Return (X, Y) of the center of cell containing provided text 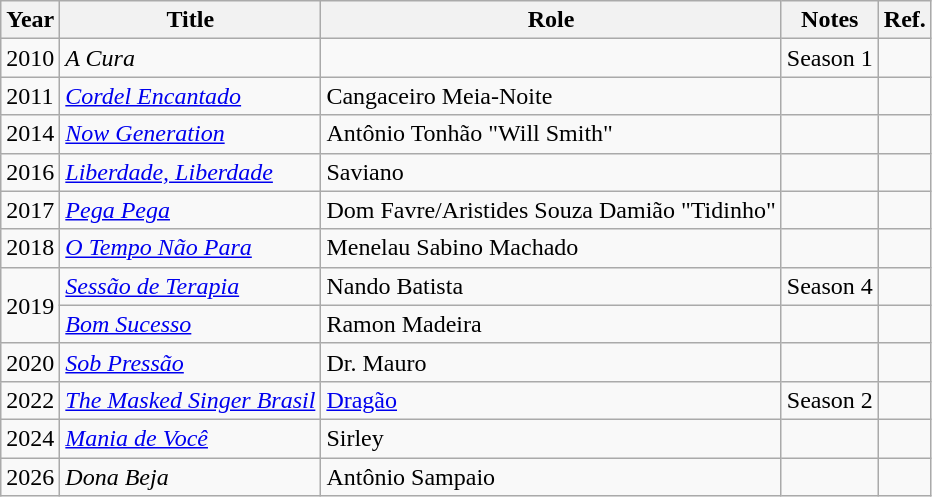
Cangaceiro Meia-Noite (551, 96)
2024 (30, 438)
Dragão (551, 400)
2020 (30, 362)
Sessão de Terapia (190, 286)
Title (190, 20)
2010 (30, 58)
Year (30, 20)
Antônio Tonhão "Will Smith" (551, 134)
A Cura (190, 58)
Role (551, 20)
Ramon Madeira (551, 324)
Dr. Mauro (551, 362)
2019 (30, 305)
Saviano (551, 172)
Dom Favre/Aristides Souza Damião "Tidinho" (551, 210)
Sirley (551, 438)
Pega Pega (190, 210)
2011 (30, 96)
2022 (30, 400)
2016 (30, 172)
Cordel Encantado (190, 96)
Season 4 (830, 286)
Dona Beja (190, 477)
Notes (830, 20)
Bom Sucesso (190, 324)
Season 2 (830, 400)
O Tempo Não Para (190, 248)
2014 (30, 134)
Menelau Sabino Machado (551, 248)
2017 (30, 210)
Nando Batista (551, 286)
Antônio Sampaio (551, 477)
Now Generation (190, 134)
Mania de Você (190, 438)
Ref. (904, 20)
Season 1 (830, 58)
Sob Pressão (190, 362)
Liberdade, Liberdade (190, 172)
2018 (30, 248)
2026 (30, 477)
The Masked Singer Brasil (190, 400)
